Detect which cell encompasses the target text, then output its [x, y] center coordinate. 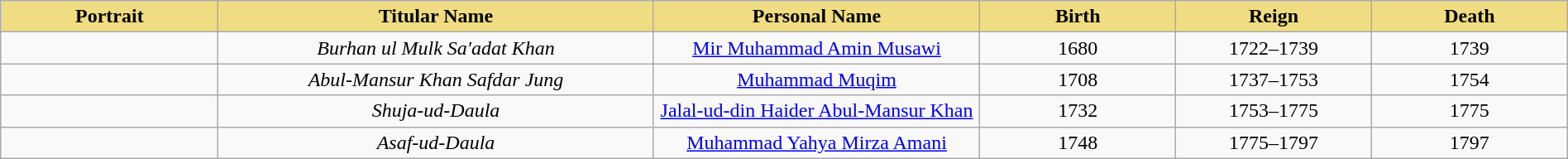
1732 [1078, 111]
1737–1753 [1274, 79]
Mir Muhammad Amin Musawi [817, 48]
Personal Name [817, 17]
1680 [1078, 48]
Muhammad Yahya Mirza Amani [817, 142]
1739 [1469, 48]
1708 [1078, 79]
1797 [1469, 142]
Burhan ul Mulk Sa'adat Khan [436, 48]
Portrait [109, 17]
Birth [1078, 17]
1748 [1078, 142]
Reign [1274, 17]
Muhammad Muqim [817, 79]
Abul-Mansur Khan Safdar Jung [436, 79]
1722–1739 [1274, 48]
Titular Name [436, 17]
Death [1469, 17]
1775–1797 [1274, 142]
1753–1775 [1274, 111]
Shuja-ud-Daula [436, 111]
Asaf-ud-Daula [436, 142]
1754 [1469, 79]
Jalal-ud-din Haider Abul-Mansur Khan [817, 111]
1775 [1469, 111]
